Determine the (X, Y) coordinate at the center of the cell enclosing the given text.  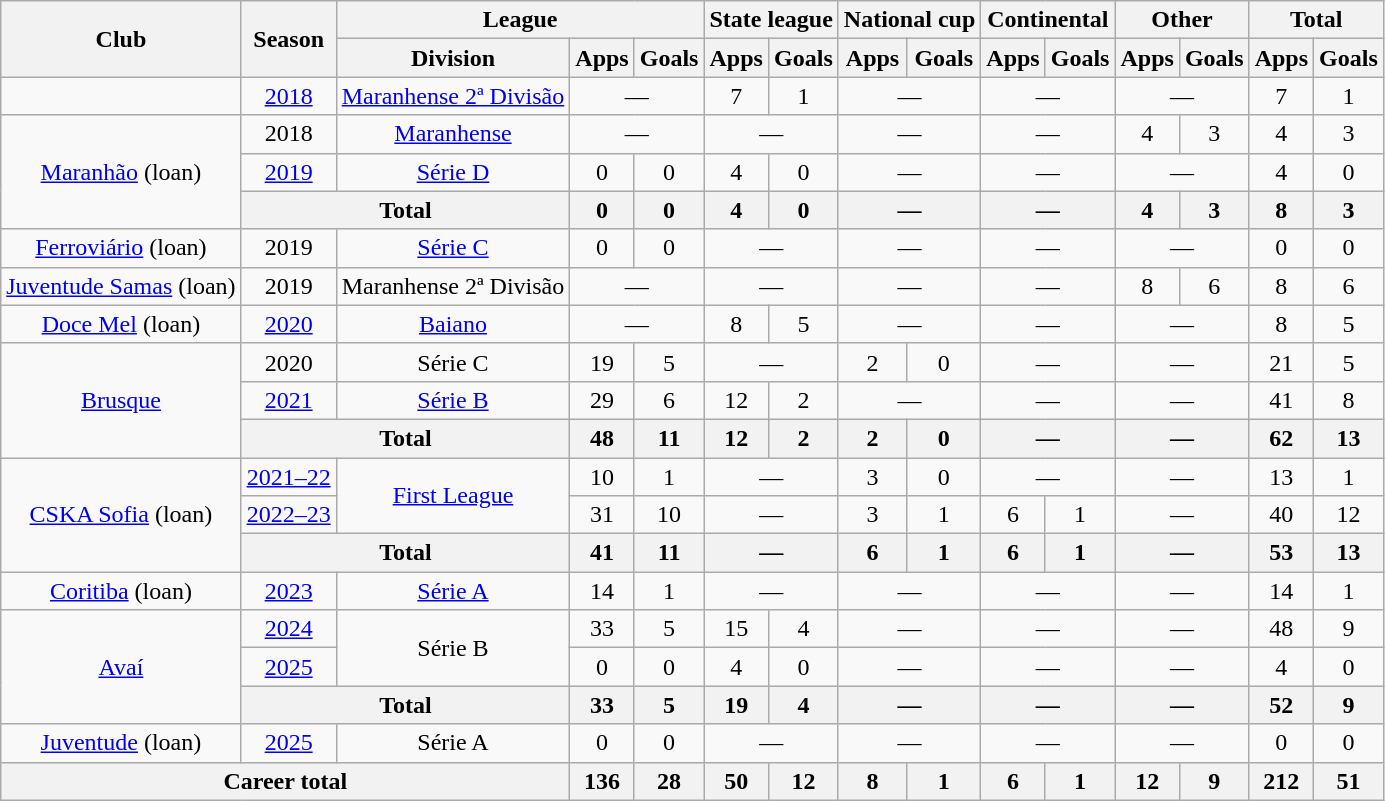
CSKA Sofia (loan) (121, 515)
Club (121, 39)
50 (736, 781)
31 (602, 515)
Maranhense (453, 134)
51 (1349, 781)
2024 (288, 629)
2021–22 (288, 477)
Brusque (121, 400)
Ferroviário (loan) (121, 248)
2022–23 (288, 515)
28 (669, 781)
Doce Mel (loan) (121, 324)
52 (1281, 705)
League (520, 20)
Baiano (453, 324)
State league (771, 20)
Coritiba (loan) (121, 591)
Division (453, 58)
2023 (288, 591)
Série D (453, 172)
Season (288, 39)
29 (602, 400)
212 (1281, 781)
Avaí (121, 667)
Juventude (loan) (121, 743)
Career total (286, 781)
40 (1281, 515)
62 (1281, 438)
53 (1281, 553)
Maranhão (loan) (121, 172)
Continental (1048, 20)
21 (1281, 362)
2021 (288, 400)
136 (602, 781)
National cup (909, 20)
Juventude Samas (loan) (121, 286)
First League (453, 496)
15 (736, 629)
Other (1182, 20)
